Identify which cell holds the provided text, then report its (x, y) central coordinate. 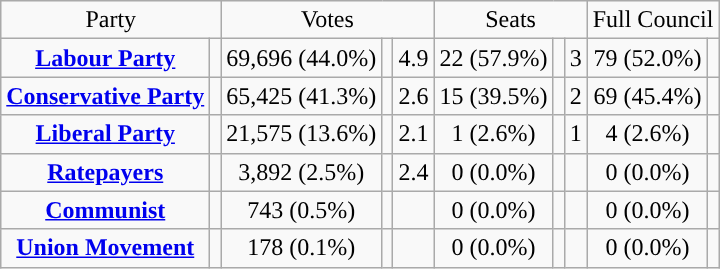
178 (0.1%) (302, 248)
Votes (328, 20)
Union Movement (106, 248)
Conservative Party (106, 96)
69,696 (44.0%) (302, 58)
3 (576, 58)
743 (0.5%) (302, 210)
65,425 (41.3%) (302, 96)
21,575 (13.6%) (302, 134)
Full Council (653, 20)
1 (2.6%) (494, 134)
15 (39.5%) (494, 96)
22 (57.9%) (494, 58)
2.4 (414, 172)
2 (576, 96)
Party (111, 20)
2.6 (414, 96)
2.1 (414, 134)
69 (45.4%) (648, 96)
79 (52.0%) (648, 58)
4.9 (414, 58)
Labour Party (106, 58)
Ratepayers (106, 172)
Communist (106, 210)
1 (576, 134)
3,892 (2.5%) (302, 172)
Liberal Party (106, 134)
Seats (510, 20)
4 (2.6%) (648, 134)
